From the cell containing the given text, extract its center point as [X, Y] coordinate. 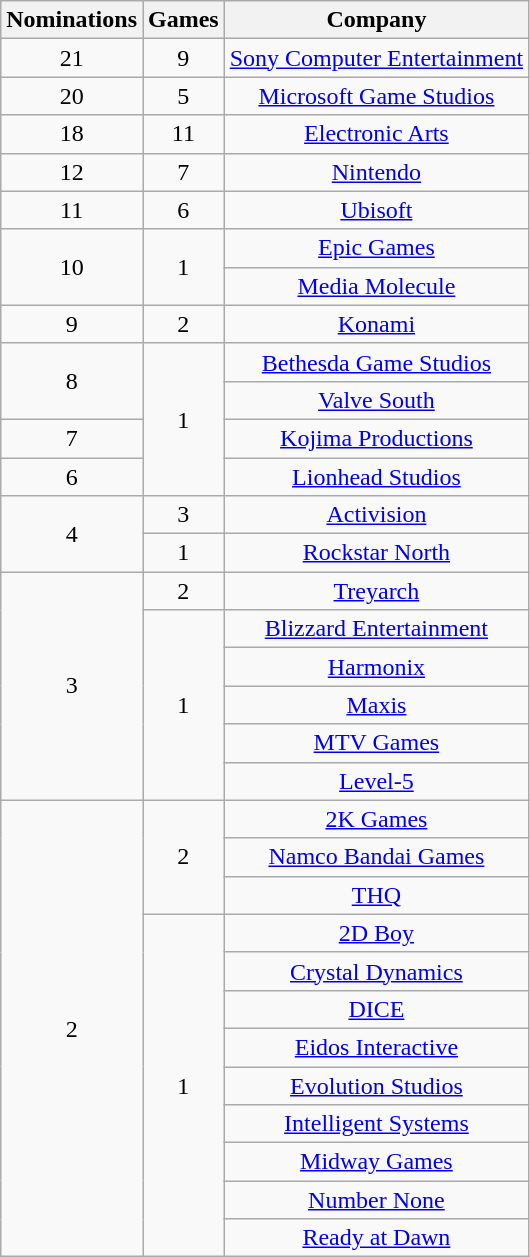
Harmonix [376, 667]
20 [72, 96]
Nominations [72, 20]
5 [183, 96]
Namco Bandai Games [376, 857]
Treyarch [376, 591]
Activision [376, 515]
Crystal Dynamics [376, 971]
2D Boy [376, 933]
Maxis [376, 705]
18 [72, 134]
Konami [376, 324]
MTV Games [376, 743]
Level-5 [376, 781]
Midway Games [376, 1162]
Rockstar North [376, 553]
Eidos Interactive [376, 1047]
Ready at Dawn [376, 1238]
Number None [376, 1200]
Blizzard Entertainment [376, 629]
DICE [376, 1009]
Bethesda Game Studios [376, 362]
4 [72, 534]
Sony Computer Entertainment [376, 58]
Electronic Arts [376, 134]
21 [72, 58]
Intelligent Systems [376, 1124]
Nintendo [376, 172]
Company [376, 20]
THQ [376, 895]
Lionhead Studios [376, 477]
Epic Games [376, 248]
Evolution Studios [376, 1085]
2K Games [376, 819]
Microsoft Game Studios [376, 96]
Kojima Productions [376, 438]
Games [183, 20]
Ubisoft [376, 210]
Media Molecule [376, 286]
10 [72, 267]
12 [72, 172]
Valve South [376, 400]
8 [72, 381]
